Identify which cell holds the provided text, then report its [X, Y] central coordinate. 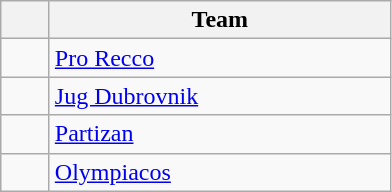
Team [220, 20]
Partizan [220, 134]
Pro Recco [220, 58]
Olympiacos [220, 172]
Jug Dubrovnik [220, 96]
